Return the [X, Y] coordinate for the center point of the cell that contains the specified text.  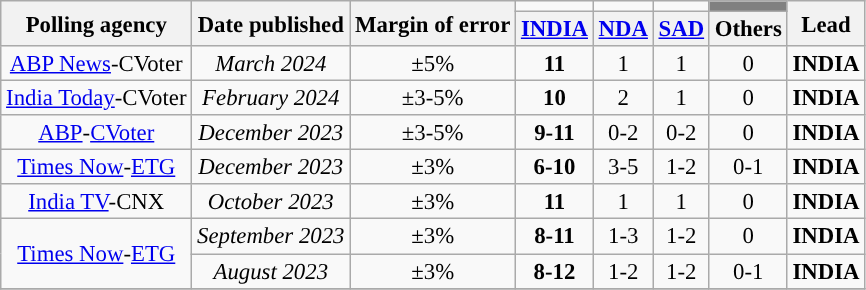
India Today-CVoter [96, 98]
6-10 [555, 168]
Polling agency [96, 24]
SAD [681, 30]
2 [623, 98]
Margin of error [433, 24]
9-11 [555, 132]
3-5 [623, 168]
February 2024 [271, 98]
ABP News-CVoter [96, 64]
August 2023 [271, 272]
±5% [433, 64]
October 2023 [271, 202]
8-12 [555, 272]
Date published [271, 24]
NDA [623, 30]
1-3 [623, 236]
Others [748, 30]
India TV-CNX [96, 202]
March 2024 [271, 64]
10 [555, 98]
ABP-CVoter [96, 132]
Lead [826, 24]
September 2023 [271, 236]
8-11 [555, 236]
